Output the (x, y) coordinate of the center of the cell containing the given text.  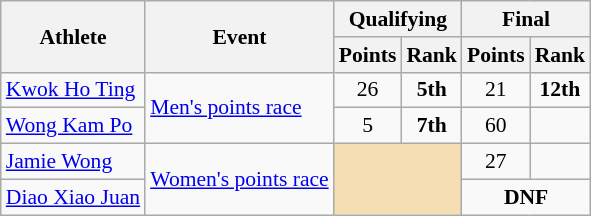
12th (560, 90)
Kwok Ho Ting (73, 90)
26 (368, 90)
Wong Kam Po (73, 126)
7th (432, 126)
5 (368, 126)
Men's points race (240, 108)
21 (496, 90)
5th (432, 90)
27 (496, 162)
Event (240, 36)
Women's points race (240, 180)
Jamie Wong (73, 162)
Diao Xiao Juan (73, 197)
DNF (526, 197)
Final (526, 19)
Qualifying (398, 19)
60 (496, 126)
Athlete (73, 36)
